Scan for the cell matching the given text and deliver its (X, Y) coordinate at center. 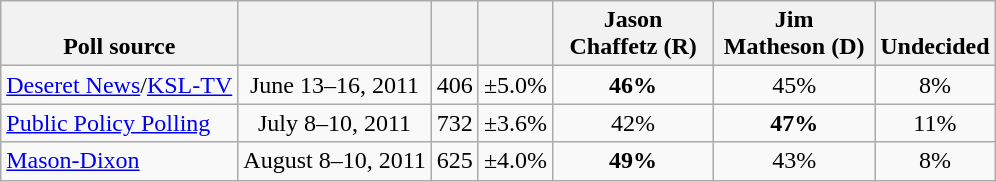
August 8–10, 2011 (335, 161)
46% (634, 85)
Poll source (120, 34)
July 8–10, 2011 (335, 123)
Mason-Dixon (120, 161)
±3.6% (515, 123)
406 (454, 85)
42% (634, 123)
45% (794, 85)
JimMatheson (D) (794, 34)
JasonChaffetz (R) (634, 34)
±5.0% (515, 85)
47% (794, 123)
Public Policy Polling (120, 123)
732 (454, 123)
625 (454, 161)
49% (634, 161)
11% (935, 123)
43% (794, 161)
±4.0% (515, 161)
Undecided (935, 34)
June 13–16, 2011 (335, 85)
Deseret News/KSL-TV (120, 85)
